For the text-containing cell, return its midpoint in (X, Y) coordinate format. 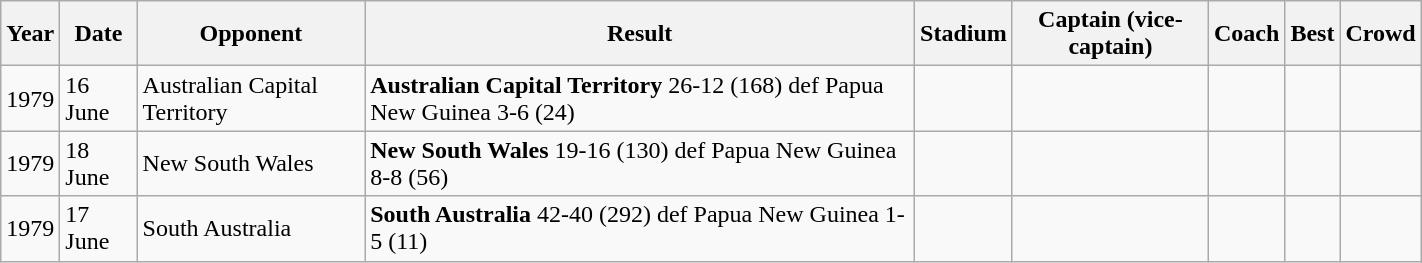
Opponent (251, 34)
Captain (vice-captain) (1110, 34)
New South Wales (251, 164)
South Australia (251, 228)
Australian Capital Territory (251, 98)
17 June (98, 228)
Australian Capital Territory 26-12 (168) def Papua New Guinea 3-6 (24) (640, 98)
16 June (98, 98)
Crowd (1380, 34)
Year (30, 34)
Result (640, 34)
Coach (1246, 34)
South Australia 42-40 (292) def Papua New Guinea 1-5 (11) (640, 228)
18 June (98, 164)
Best (1312, 34)
Date (98, 34)
Stadium (964, 34)
New South Wales 19-16 (130) def Papua New Guinea 8-8 (56) (640, 164)
